From the cell containing the given text, extract its center point as [x, y] coordinate. 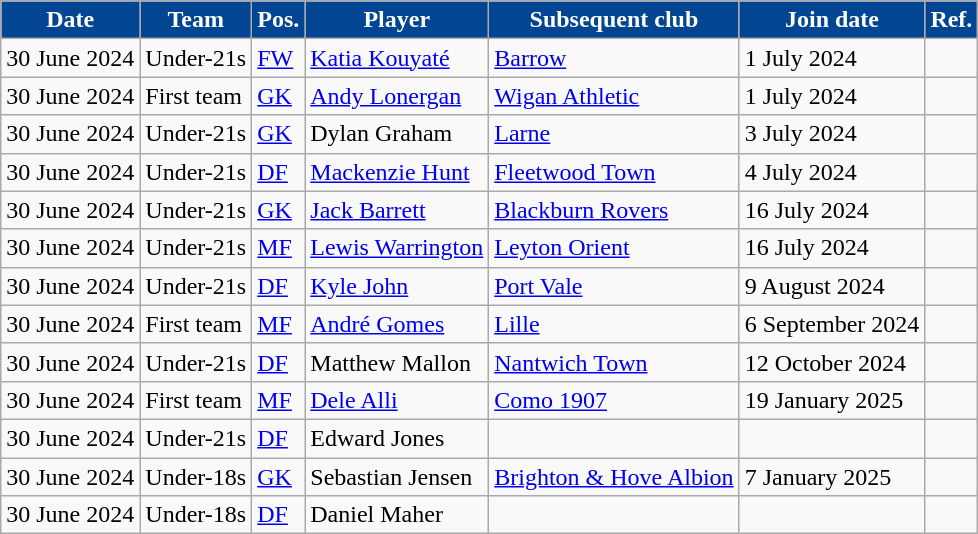
Player [397, 20]
Lewis Warrington [397, 248]
Mackenzie Hunt [397, 172]
Join date [832, 20]
3 July 2024 [832, 134]
Nantwich Town [614, 362]
Sebastian Jensen [397, 477]
6 September 2024 [832, 324]
Lille [614, 324]
Larne [614, 134]
Brighton & Hove Albion [614, 477]
Katia Kouyaté [397, 58]
Subsequent club [614, 20]
4 July 2024 [832, 172]
12 October 2024 [832, 362]
Pos. [278, 20]
Fleetwood Town [614, 172]
Barrow [614, 58]
Ref. [952, 20]
Jack Barrett [397, 210]
Como 1907 [614, 400]
Team [196, 20]
Blackburn Rovers [614, 210]
Port Vale [614, 286]
Matthew Mallon [397, 362]
Dylan Graham [397, 134]
Dele Alli [397, 400]
André Gomes [397, 324]
9 August 2024 [832, 286]
7 January 2025 [832, 477]
19 January 2025 [832, 400]
Date [70, 20]
Edward Jones [397, 438]
Daniel Maher [397, 515]
Wigan Athletic [614, 96]
Leyton Orient [614, 248]
FW [278, 58]
Andy Lonergan [397, 96]
Kyle John [397, 286]
